Determine the (X, Y) coordinate at the center of the cell enclosing the given text.  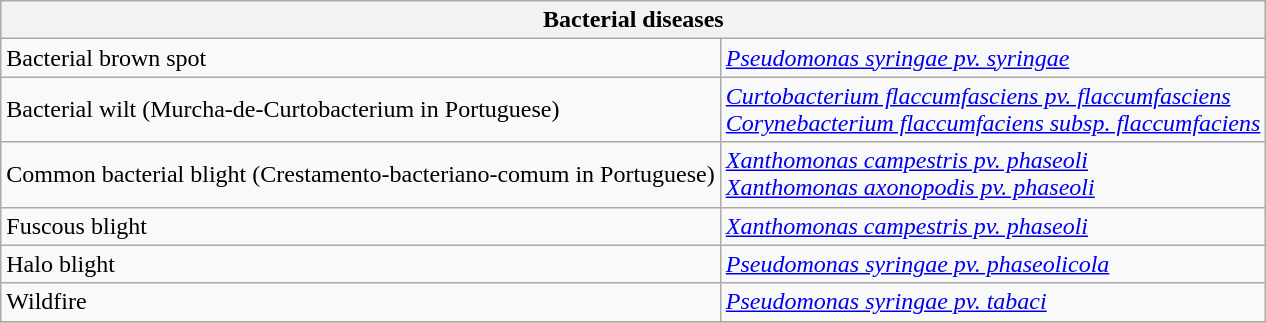
Pseudomonas syringae pv. tabaci (993, 302)
Bacterial diseases (634, 20)
Pseudomonas syringae pv. phaseolicola (993, 264)
Bacterial wilt (Murcha-de-Curtobacterium in Portuguese) (361, 110)
Wildfire (361, 302)
Fuscous blight (361, 226)
Common bacterial blight (Crestamento-bacteriano-comum in Portuguese) (361, 174)
Xanthomonas campestris pv. phaseoli (993, 226)
Xanthomonas campestris pv. phaseoli Xanthomonas axonopodis pv. phaseoli (993, 174)
Halo blight (361, 264)
Bacterial brown spot (361, 58)
Pseudomonas syringae pv. syringae (993, 58)
Curtobacterium flaccumfasciens pv. flaccumfasciens Corynebacterium flaccumfaciens subsp. flaccumfaciens (993, 110)
